Find where the given text appears and provide that cell's center as (X, Y) coordinate. 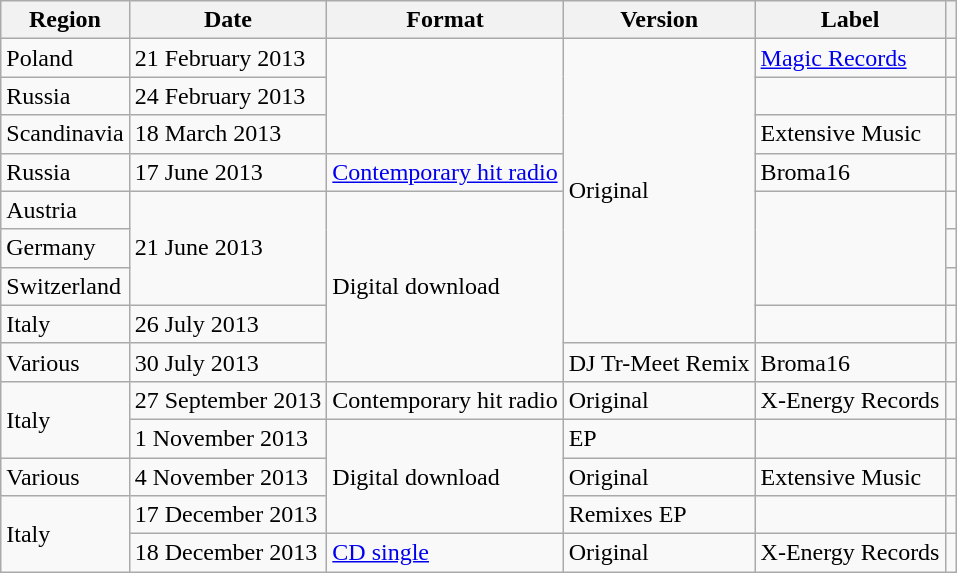
17 December 2013 (228, 515)
18 March 2013 (228, 134)
1 November 2013 (228, 438)
Austria (65, 210)
Region (65, 20)
Format (445, 20)
24 February 2013 (228, 96)
30 July 2013 (228, 362)
Poland (65, 58)
21 June 2013 (228, 248)
Remixes EP (659, 515)
Germany (65, 248)
4 November 2013 (228, 477)
21 February 2013 (228, 58)
EP (659, 438)
27 September 2013 (228, 400)
CD single (445, 553)
Magic Records (850, 58)
Label (850, 20)
26 July 2013 (228, 324)
18 December 2013 (228, 553)
Scandinavia (65, 134)
17 June 2013 (228, 172)
DJ Tr-Meet Remix (659, 362)
Date (228, 20)
Version (659, 20)
Switzerland (65, 286)
